Search for the cell housing the specified text and yield its (x, y) center coordinate. 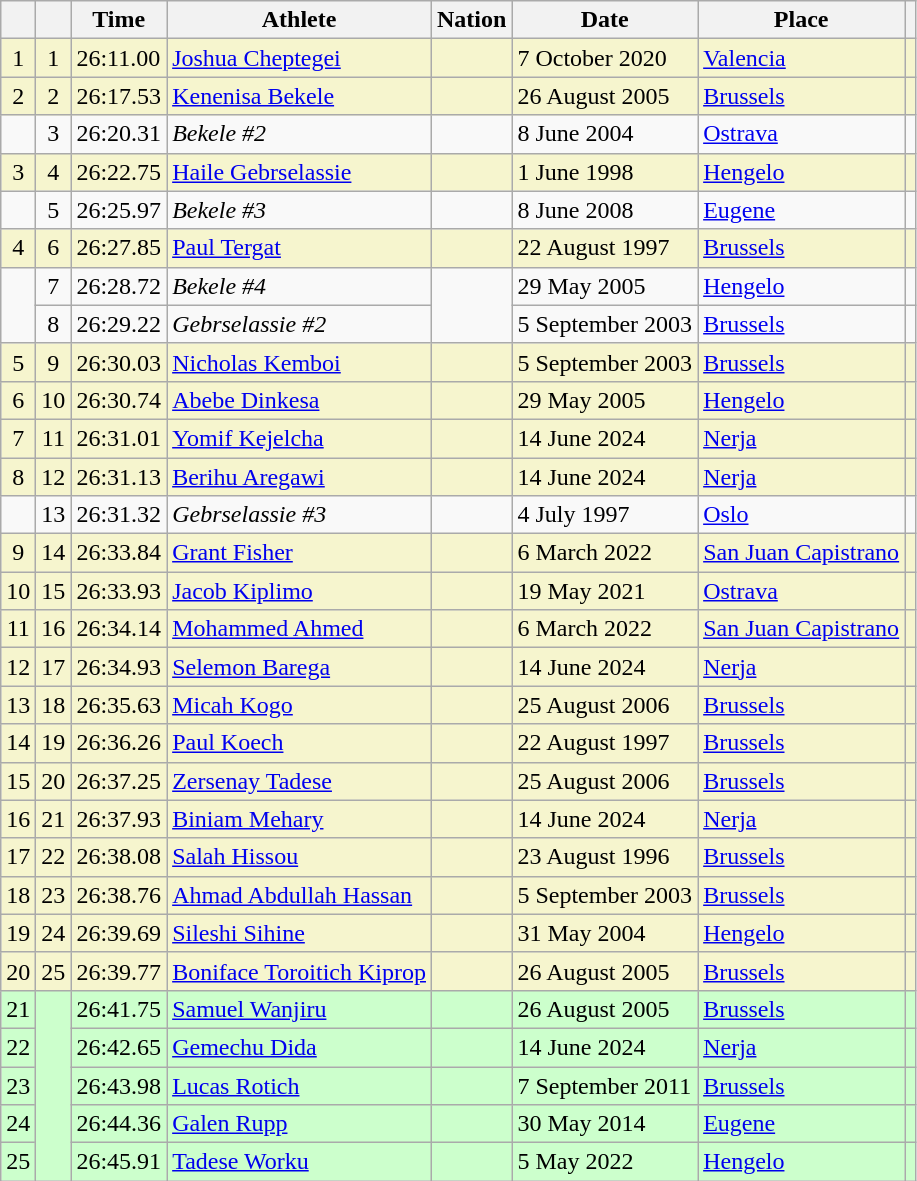
26:37.93 (119, 819)
26:39.69 (119, 933)
26:44.36 (119, 1124)
Kenenisa Bekele (300, 96)
26:22.75 (119, 172)
Time (119, 20)
26:43.98 (119, 1085)
Nicholas Kemboi (300, 362)
Zersenay Tadese (300, 781)
Gebrselassie #2 (300, 324)
Jacob Kiplimo (300, 591)
Oslo (802, 515)
Athlete (300, 20)
Gemechu Dida (300, 1047)
26:34.93 (119, 667)
26:29.22 (119, 324)
26:25.97 (119, 210)
26:33.84 (119, 553)
30 May 2014 (605, 1124)
26:34.14 (119, 629)
Micah Kogo (300, 705)
Yomif Kejelcha (300, 438)
26:11.00 (119, 58)
26:39.77 (119, 971)
26:42.65 (119, 1047)
26:20.31 (119, 134)
Mohammed Ahmed (300, 629)
Paul Tergat (300, 248)
26:33.93 (119, 591)
Grant Fisher (300, 553)
Joshua Cheptegei (300, 58)
Samuel Wanjiru (300, 1009)
26:27.85 (119, 248)
Date (605, 20)
Sileshi Sihine (300, 933)
Bekele #2 (300, 134)
Lucas Rotich (300, 1085)
8 June 2008 (605, 210)
26:30.74 (119, 400)
26:36.26 (119, 743)
26:31.32 (119, 515)
Abebe Dinkesa (300, 400)
Bekele #3 (300, 210)
5 May 2022 (605, 1162)
Ahmad Abdullah Hassan (300, 895)
26:41.75 (119, 1009)
Tadese Worku (300, 1162)
26:28.72 (119, 286)
23 August 1996 (605, 857)
Galen Rupp (300, 1124)
19 May 2021 (605, 591)
26:31.01 (119, 438)
Biniam Mehary (300, 819)
1 June 1998 (605, 172)
Bekele #4 (300, 286)
Valencia (802, 58)
Salah Hissou (300, 857)
7 October 2020 (605, 58)
26:35.63 (119, 705)
Nation (472, 20)
Boniface Toroitich Kiprop (300, 971)
Haile Gebrselassie (300, 172)
Selemon Barega (300, 667)
4 July 1997 (605, 515)
26:17.53 (119, 96)
26:38.76 (119, 895)
31 May 2004 (605, 933)
Place (802, 20)
8 June 2004 (605, 134)
26:30.03 (119, 362)
7 September 2011 (605, 1085)
Berihu Aregawi (300, 477)
26:37.25 (119, 781)
26:38.08 (119, 857)
26:45.91 (119, 1162)
Paul Koech (300, 743)
26:31.13 (119, 477)
Gebrselassie #3 (300, 515)
